Detect which cell encompasses the target text, then output its (x, y) center coordinate. 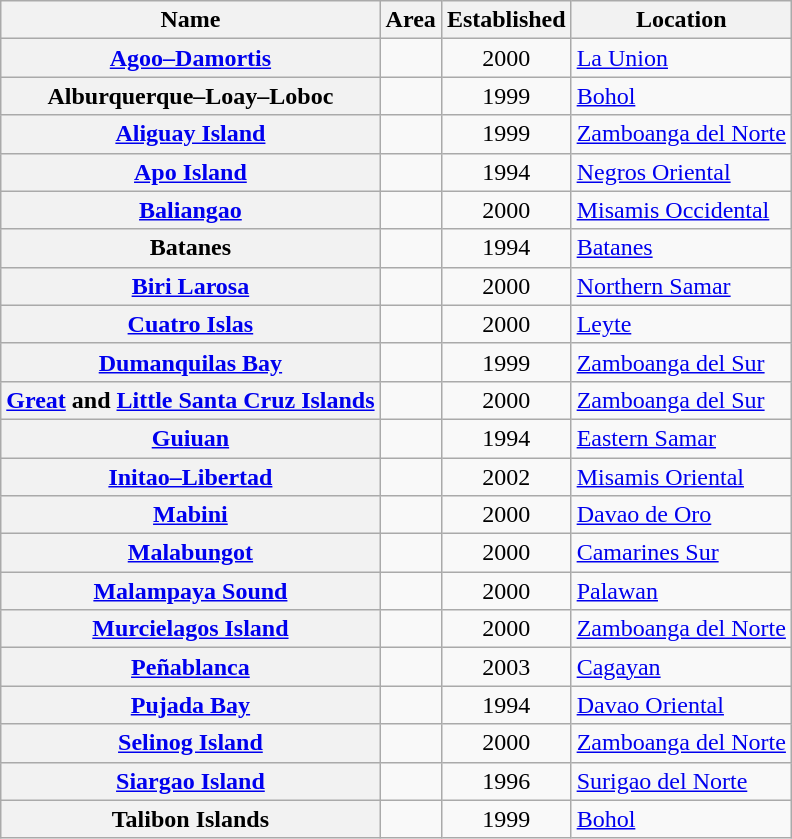
Great and Little Santa Cruz Islands (190, 400)
Cuatro Islas (190, 324)
Pujada Bay (190, 705)
Misamis Oriental (681, 477)
Misamis Occidental (681, 210)
Alburquerque–Loay–Loboc (190, 96)
Murcielagos Island (190, 629)
Mabini (190, 515)
Davao de Oro (681, 515)
Initao–Libertad (190, 477)
Palawan (681, 591)
Cagayan (681, 667)
Area (410, 20)
Dumanquilas Bay (190, 362)
Location (681, 20)
Established (506, 20)
Biri Larosa (190, 286)
Talibon Islands (190, 819)
Selinog Island (190, 743)
Peñablanca (190, 667)
Guiuan (190, 438)
2003 (506, 667)
Northern Samar (681, 286)
Malampaya Sound (190, 591)
Name (190, 20)
Davao Oriental (681, 705)
Baliangao (190, 210)
Negros Oriental (681, 172)
Surigao del Norte (681, 781)
2002 (506, 477)
1996 (506, 781)
La Union (681, 58)
Camarines Sur (681, 553)
Eastern Samar (681, 438)
Leyte (681, 324)
Malabungot (190, 553)
Agoo–Damortis (190, 58)
Siargao Island (190, 781)
Apo Island (190, 172)
Aliguay Island (190, 134)
